From the cell containing the given text, extract its center point as (x, y) coordinate. 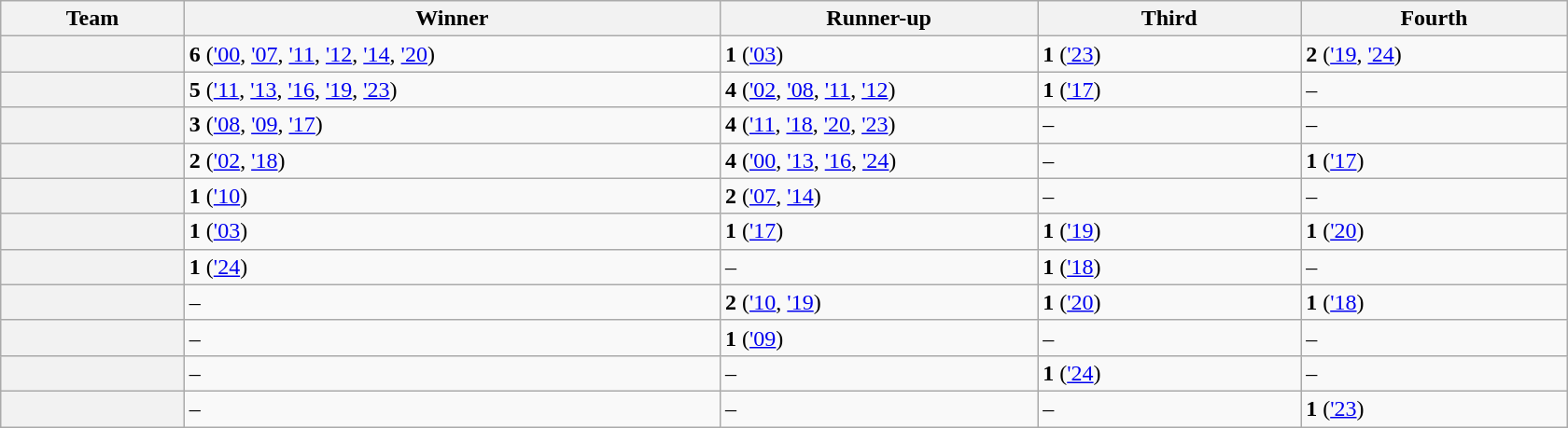
4 ('11, '18, '20, '23) (878, 125)
2 ('07, '14) (878, 196)
1 ('19) (1169, 231)
2 ('02, '18) (452, 160)
2 ('10, '19) (878, 302)
Winner (452, 19)
Team (93, 19)
6 ('00, '07, '11, '12, '14, '20) (452, 54)
2 ('19, '24) (1435, 54)
Third (1169, 19)
4 ('00, '13, '16, '24) (878, 160)
1 ('10) (452, 196)
Runner-up (878, 19)
4 ('02, '08, '11, '12) (878, 90)
5 ('11, '13, '16, '19, '23) (452, 90)
Fourth (1435, 19)
1 ('09) (878, 338)
3 ('08, '09, '17) (452, 125)
